Pinpoint the cell where the given text exists, returning its [X, Y] midpoint coordinate. 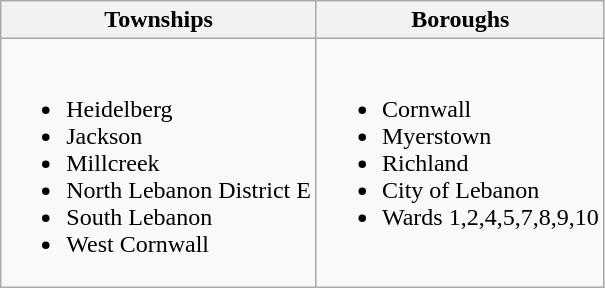
Townships [159, 20]
HeidelbergJacksonMillcreekNorth Lebanon District ESouth LebanonWest Cornwall [159, 163]
CornwallMyerstownRichlandCity of LebanonWards 1,2,4,5,7,8,9,10 [460, 163]
Boroughs [460, 20]
